Return the [x, y] coordinate for the center point of the cell that contains the specified text.  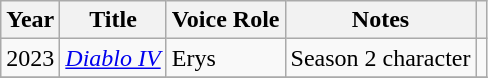
Year [30, 20]
Erys [226, 58]
Season 2 character [380, 58]
Voice Role [226, 20]
Notes [380, 20]
2023 [30, 58]
Title [113, 20]
Diablo IV [113, 58]
